For the text-containing cell, return its midpoint in [X, Y] coordinate format. 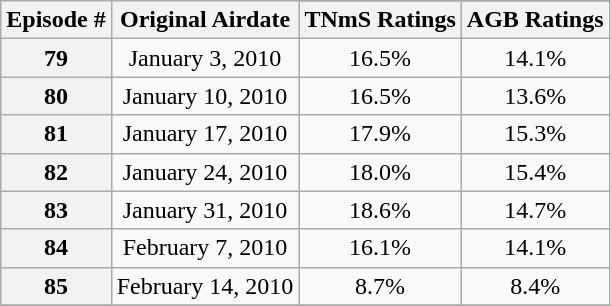
18.0% [380, 172]
17.9% [380, 134]
8.4% [535, 286]
83 [56, 210]
80 [56, 96]
81 [56, 134]
January 24, 2010 [205, 172]
Original Airdate [205, 20]
79 [56, 58]
January 31, 2010 [205, 210]
85 [56, 286]
January 3, 2010 [205, 58]
January 10, 2010 [205, 96]
Episode # [56, 20]
16.1% [380, 248]
February 7, 2010 [205, 248]
15.3% [535, 134]
15.4% [535, 172]
January 17, 2010 [205, 134]
TNmS Ratings [380, 20]
82 [56, 172]
84 [56, 248]
February 14, 2010 [205, 286]
14.7% [535, 210]
18.6% [380, 210]
AGB Ratings [535, 20]
13.6% [535, 96]
8.7% [380, 286]
